Capture the cell that displays the provided text and extract its (x, y) central coordinate. 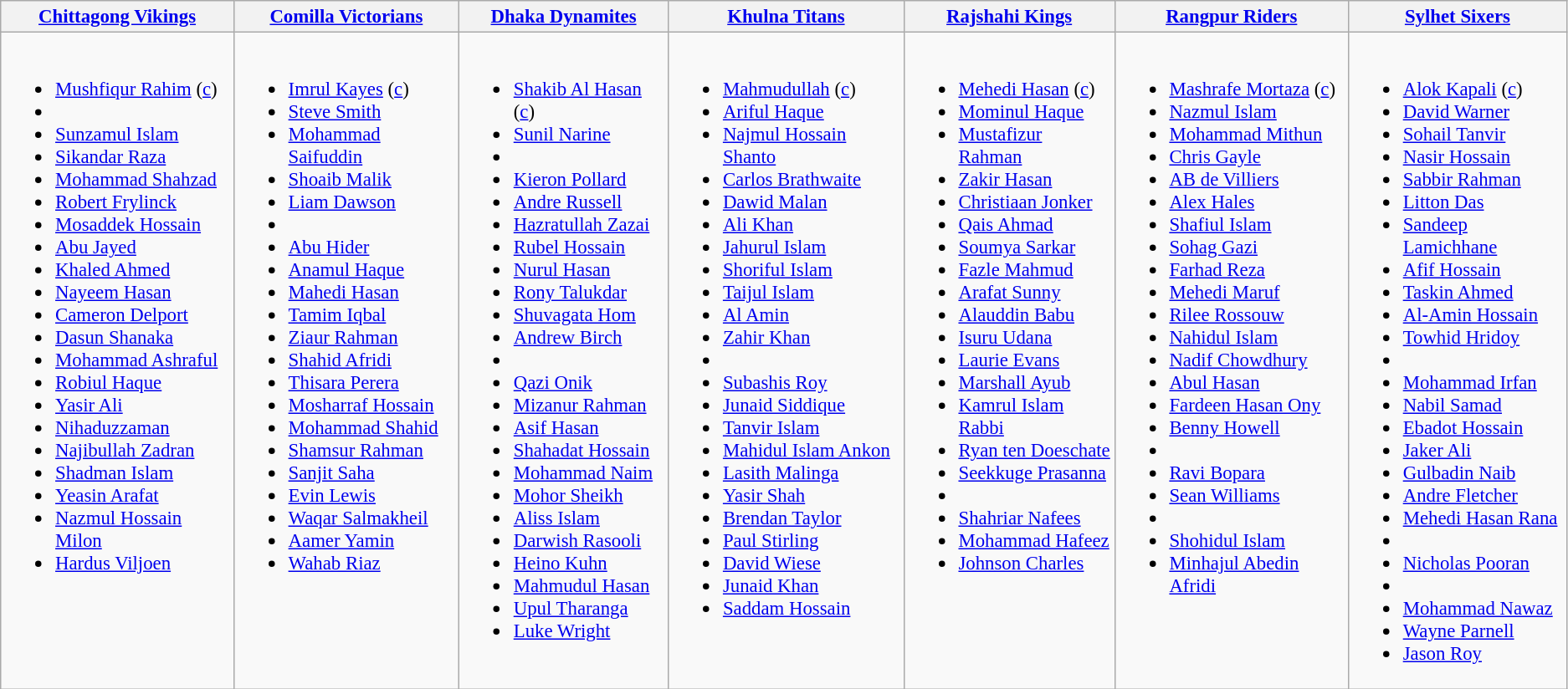
Rangpur Riders (1232, 17)
Chittagong Vikings (117, 17)
Rajshahi Kings (1009, 17)
Khulna Titans (787, 17)
Dhaka Dynamites (563, 17)
Comilla Victorians (346, 17)
Sylhet Sixers (1458, 17)
